Return the [x, y] coordinate for the center point of the cell that contains the specified text.  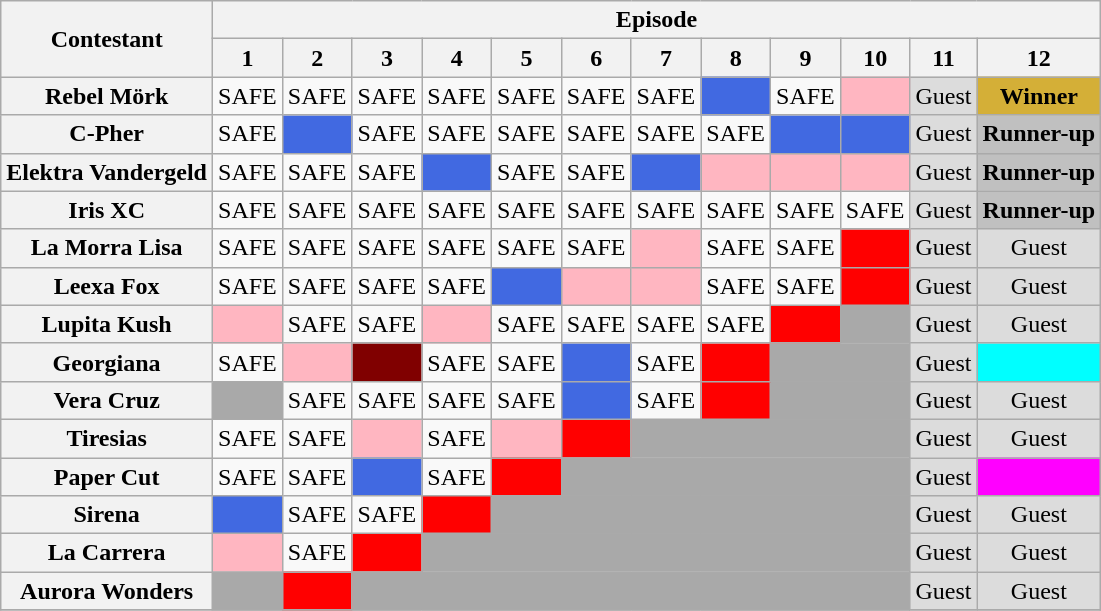
1 [248, 58]
Elektra Vandergeld [107, 172]
La Morra Lisa [107, 248]
Georgiana [107, 362]
Iris XC [107, 210]
Aurora Wonders [107, 591]
9 [806, 58]
10 [875, 58]
7 [666, 58]
11 [944, 58]
Sirena [107, 515]
4 [457, 58]
2 [317, 58]
Paper Cut [107, 477]
12 [1039, 58]
Episode [657, 20]
3 [387, 58]
5 [527, 58]
Leexa Fox [107, 286]
6 [596, 58]
8 [736, 58]
Contestant [107, 39]
Rebel Mörk [107, 96]
Vera Cruz [107, 400]
La Carrera [107, 553]
Winner [1039, 96]
Tiresias [107, 438]
Lupita Kush [107, 324]
C-Pher [107, 134]
